Output the [X, Y] coordinate of the center of the cell containing the given text.  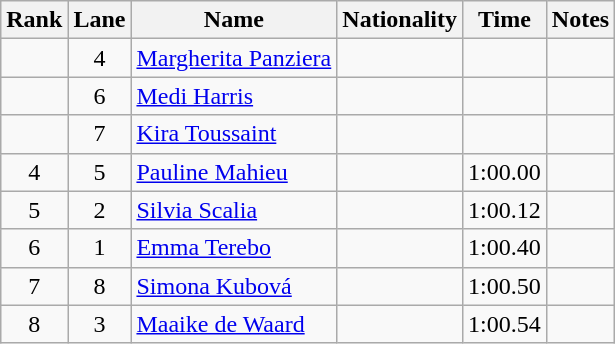
Lane [100, 20]
Pauline Mahieu [234, 172]
1:00.40 [505, 248]
1:00.54 [505, 324]
Notes [580, 20]
1:00.12 [505, 210]
Time [505, 20]
3 [100, 324]
1:00.00 [505, 172]
Kira Toussaint [234, 134]
Name [234, 20]
1:00.50 [505, 286]
Maaike de Waard [234, 324]
Rank [34, 20]
1 [100, 248]
2 [100, 210]
Nationality [400, 20]
Medi Harris [234, 96]
Simona Kubová [234, 286]
Silvia Scalia [234, 210]
Margherita Panziera [234, 58]
Emma Terebo [234, 248]
